Scan for the cell matching the given text and deliver its (x, y) coordinate at center. 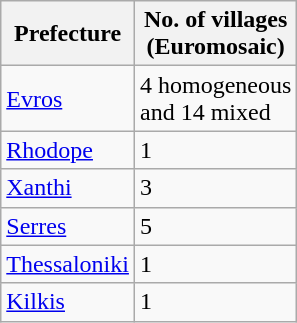
Xanthi (68, 188)
4 homogeneousand 14 mixed (215, 98)
5 (215, 226)
Thessaloniki (68, 264)
Rhodope (68, 150)
Serres (68, 226)
Prefecture (68, 34)
Kilkis (68, 302)
3 (215, 188)
No. of villages(Euromosaic) (215, 34)
Evros (68, 98)
